Scan for the cell matching the given text and deliver its [x, y] coordinate at center. 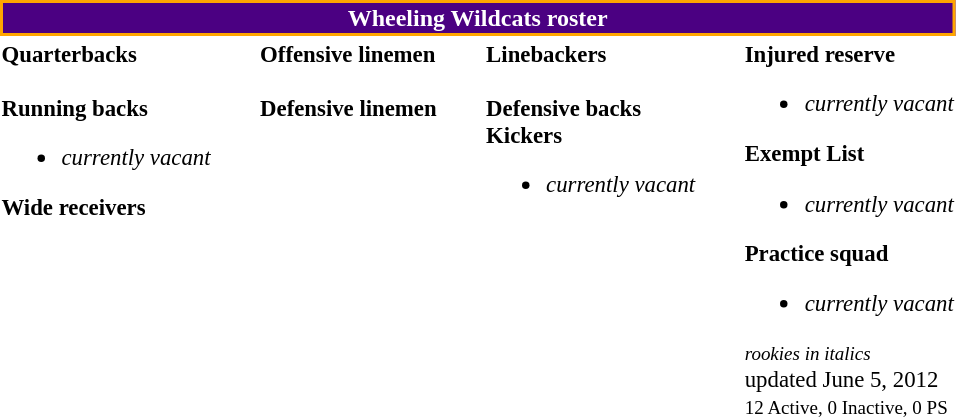
Wheeling Wildcats roster [478, 18]
